Determine the [x, y] coordinate at the center of the cell enclosing the given text.  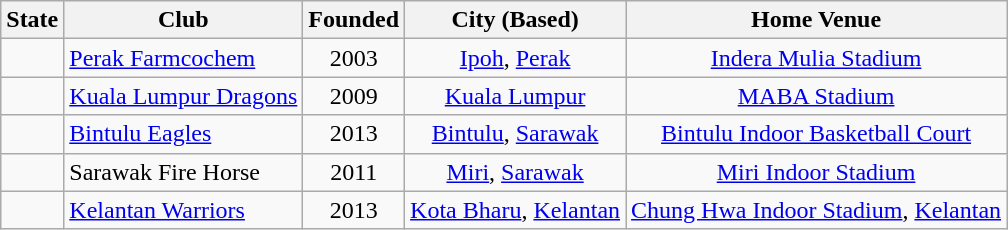
Bintulu Eagles [184, 134]
Bintulu, Sarawak [516, 134]
Bintulu Indoor Basketball Court [816, 134]
Perak Farmcochem [184, 58]
Kuala Lumpur Dragons [184, 96]
Home Venue [816, 20]
Kota Bharu, Kelantan [516, 210]
Miri, Sarawak [516, 172]
Kelantan Warriors [184, 210]
Founded [354, 20]
Chung Hwa Indoor Stadium, Kelantan [816, 210]
City (Based) [516, 20]
2009 [354, 96]
MABA Stadium [816, 96]
Ipoh, Perak [516, 58]
Club [184, 20]
Miri Indoor Stadium [816, 172]
Sarawak Fire Horse [184, 172]
2011 [354, 172]
State [32, 20]
Indera Mulia Stadium [816, 58]
2003 [354, 58]
Kuala Lumpur [516, 96]
